Return the [X, Y] coordinate for the center point of the cell that contains the specified text.  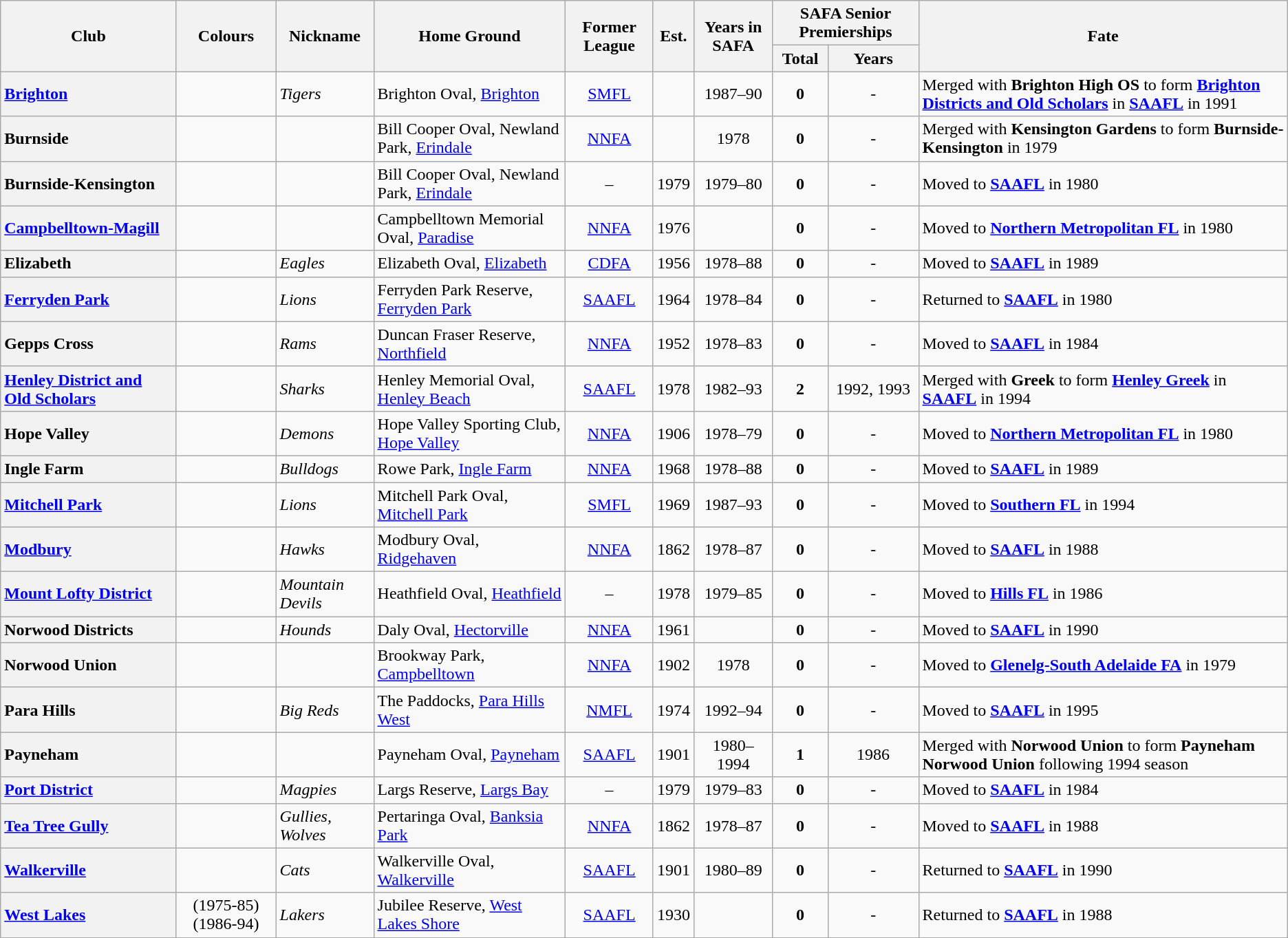
Payneham [88, 754]
Eagles [325, 264]
Hope Valley Sporting Club, Hope Valley [469, 434]
SAFA Senior Premierships [846, 23]
1987–90 [733, 94]
Moved to Southern FL in 1994 [1103, 504]
1982–93 [733, 388]
Port District [88, 790]
1906 [673, 434]
Returned to SAAFL in 1988 [1103, 915]
1979–85 [733, 595]
1902 [673, 665]
Brighton [88, 94]
CDFA [610, 264]
Walkerville [88, 870]
Hounds [325, 630]
1992–94 [733, 710]
Big Reds [325, 710]
1979–83 [733, 790]
Daly Oval, Hectorville [469, 630]
1978–83 [733, 344]
Years in SAFA [733, 36]
Henley District and Old Scholars [88, 388]
Magpies [325, 790]
Years [873, 58]
Jubilee Reserve, West Lakes Shore [469, 915]
Moved to Glenelg-South Adelaide FA in 1979 [1103, 665]
1956 [673, 264]
Hawks [325, 549]
Norwood Districts [88, 630]
(1975-85)(1986-94) [226, 915]
1978–79 [733, 434]
1980–89 [733, 870]
1964 [673, 299]
Ferryden Park Reserve, Ferryden Park [469, 299]
1961 [673, 630]
Est. [673, 36]
Para Hills [88, 710]
Mount Lofty District [88, 595]
Burnside-Kensington [88, 183]
Former League [610, 36]
1980–1994 [733, 754]
Lakers [325, 915]
Mitchell Park [88, 504]
Merged with Greek to form Henley Greek in SAAFL in 1994 [1103, 388]
Total [800, 58]
Demons [325, 434]
Bulldogs [325, 469]
Colours [226, 36]
Nickname [325, 36]
Campbelltown Memorial Oval, Paradise [469, 228]
1968 [673, 469]
Rowe Park, Ingle Farm [469, 469]
West Lakes [88, 915]
Brookway Park, Campbelltown [469, 665]
1969 [673, 504]
Merged with Kensington Gardens to form Burnside-Kensington in 1979 [1103, 139]
Tea Tree Gully [88, 826]
Modbury [88, 549]
Merged with Norwood Union to form Payneham Norwood Union following 1994 season [1103, 754]
2 [800, 388]
Fate [1103, 36]
Merged with Brighton High OS to form Brighton Districts and Old Scholars in SAAFL in 1991 [1103, 94]
Mountain Devils [325, 595]
NMFL [610, 710]
Moved to SAAFL in 1980 [1103, 183]
Hope Valley [88, 434]
1978–84 [733, 299]
Gepps Cross [88, 344]
1974 [673, 710]
Payneham Oval, Payneham [469, 754]
Moved to Hills FL in 1986 [1103, 595]
Brighton Oval, Brighton [469, 94]
Heathfield Oval, Heathfield [469, 595]
Tigers [325, 94]
1952 [673, 344]
1986 [873, 754]
1 [800, 754]
Mitchell Park Oval, Mitchell Park [469, 504]
Cats [325, 870]
Elizabeth Oval, Elizabeth [469, 264]
Sharks [325, 388]
Ingle Farm [88, 469]
Walkerville Oval, Walkerville [469, 870]
Gullies, Wolves [325, 826]
Campbelltown-Magill [88, 228]
Pertaringa Oval, Banksia Park [469, 826]
Returned to SAAFL in 1980 [1103, 299]
Ferryden Park [88, 299]
1992, 1993 [873, 388]
Home Ground [469, 36]
1987–93 [733, 504]
1979–80 [733, 183]
Elizabeth [88, 264]
1976 [673, 228]
1930 [673, 915]
Moved to SAAFL in 1990 [1103, 630]
The Paddocks, Para Hills West [469, 710]
Club [88, 36]
Rams [325, 344]
Norwood Union [88, 665]
Modbury Oval, Ridgehaven [469, 549]
Burnside [88, 139]
Duncan Fraser Reserve, Northfield [469, 344]
Henley Memorial Oval, Henley Beach [469, 388]
Moved to SAAFL in 1995 [1103, 710]
Returned to SAAFL in 1990 [1103, 870]
Largs Reserve, Largs Bay [469, 790]
